Return [x, y] of the center of cell containing provided text 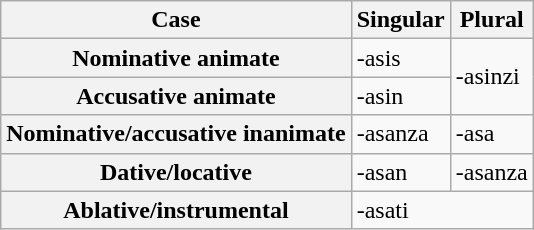
Accusative animate [176, 96]
Ablative/instrumental [176, 210]
-asin [400, 96]
Nominative/accusative inanimate [176, 134]
Nominative animate [176, 58]
-asinzi [492, 77]
Singular [400, 20]
Dative/locative [176, 172]
-asis [400, 58]
Plural [492, 20]
-asan [400, 172]
-asa [492, 134]
Case [176, 20]
-asati [442, 210]
